For the text-containing cell, return its midpoint in [x, y] coordinate format. 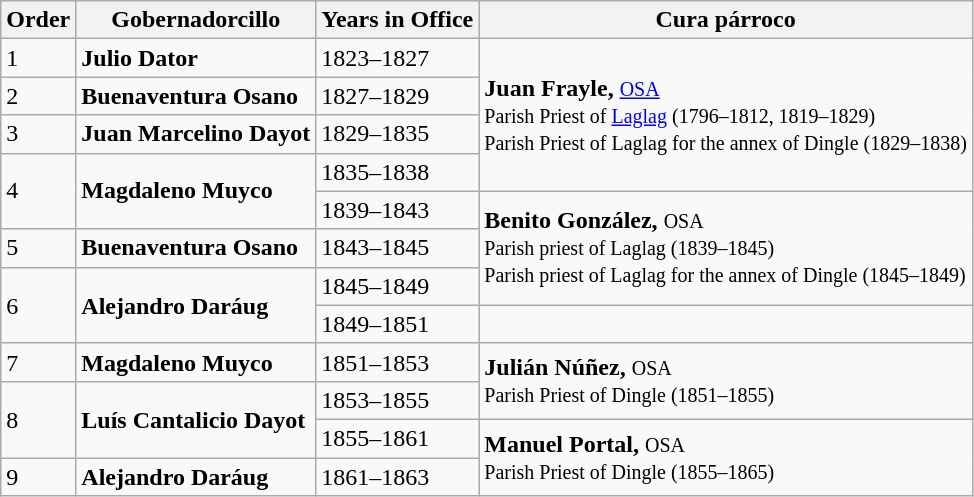
1823–1827 [398, 58]
1861–1863 [398, 477]
1855–1861 [398, 438]
Juan Frayle, OSAParish Priest of Laglag (1796–1812, 1819–1829)Parish Priest of Laglag for the annex of Dingle (1829–1838) [726, 115]
3 [38, 134]
Years in Office [398, 20]
6 [38, 305]
Luís Cantalicio Dayot [196, 419]
1829–1835 [398, 134]
1849–1851 [398, 324]
1845–1849 [398, 286]
9 [38, 477]
2 [38, 96]
Gobernadorcillo [196, 20]
1843–1845 [398, 248]
1853–1855 [398, 400]
Benito González, OSAParish priest of Laglag (1839–1845)Parish priest of Laglag for the annex of Dingle (1845–1849) [726, 248]
Juan Marcelino Dayot [196, 134]
5 [38, 248]
Order [38, 20]
8 [38, 419]
1835–1838 [398, 172]
1851–1853 [398, 362]
1 [38, 58]
Julio Dator [196, 58]
Julián Núñez, OSAParish Priest of Dingle (1851–1855) [726, 381]
7 [38, 362]
1827–1829 [398, 96]
Manuel Portal, OSAParish Priest of Dingle (1855–1865) [726, 457]
4 [38, 191]
Cura párroco [726, 20]
1839–1843 [398, 210]
